Identify which cell holds the provided text, then report its [x, y] central coordinate. 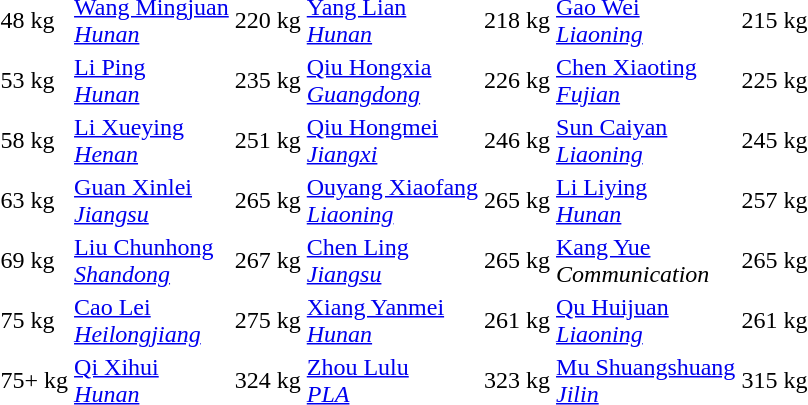
Chen LingJiangsu [392, 260]
267 kg [268, 260]
251 kg [268, 140]
Li XueyingHenan [152, 140]
Liu ChunhongShandong [152, 260]
Kang YueCommunication [646, 260]
Li LiyingHunan [646, 200]
Sun CaiyanLiaoning [646, 140]
Chen XiaotingFujian [646, 80]
Guan XinleiJiangsu [152, 200]
Cao LeiHeilongjiang [152, 320]
Ouyang XiaofangLiaoning [392, 200]
Qu HuijuanLiaoning [646, 320]
Li PingHunan [152, 80]
226 kg [518, 80]
275 kg [268, 320]
246 kg [518, 140]
Qiu HongmeiJiangxi [392, 140]
Xiang YanmeiHunan [392, 320]
235 kg [268, 80]
Qiu HongxiaGuangdong [392, 80]
261 kg [518, 320]
